Capture the cell that displays the provided text and extract its (x, y) central coordinate. 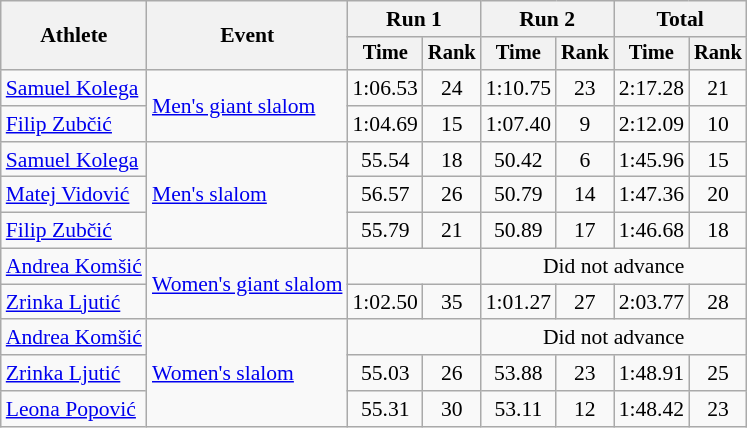
1:07.40 (518, 124)
1:48.91 (652, 373)
30 (452, 409)
Athlete (74, 36)
1:47.36 (652, 195)
12 (585, 409)
2:12.09 (652, 124)
50.89 (518, 231)
1:04.69 (384, 124)
Women's slalom (248, 374)
9 (585, 124)
1:10.75 (518, 88)
Run 1 (414, 19)
50.42 (518, 160)
2:17.28 (652, 88)
55.79 (384, 231)
1:48.42 (652, 409)
1:02.50 (384, 302)
Women's giant slalom (248, 284)
25 (718, 373)
56.57 (384, 195)
Total (680, 19)
55.54 (384, 160)
6 (585, 160)
53.11 (518, 409)
50.79 (518, 195)
28 (718, 302)
24 (452, 88)
Matej Vidović (74, 195)
Event (248, 36)
Leona Popović (74, 409)
27 (585, 302)
14 (585, 195)
1:46.68 (652, 231)
2:03.77 (652, 302)
55.31 (384, 409)
55.03 (384, 373)
Men's giant slalom (248, 106)
35 (452, 302)
Run 2 (548, 19)
1:06.53 (384, 88)
1:45.96 (652, 160)
17 (585, 231)
Men's slalom (248, 196)
10 (718, 124)
20 (718, 195)
1:01.27 (518, 302)
53.88 (518, 373)
